Determine the [x, y] coordinate at the center of the cell enclosing the given text.  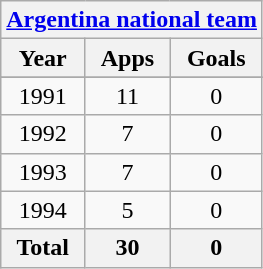
Year [43, 58]
Goals [216, 58]
Argentina national team [132, 20]
30 [128, 248]
1991 [43, 96]
1993 [43, 172]
1994 [43, 210]
Apps [128, 58]
5 [128, 210]
11 [128, 96]
Total [43, 248]
1992 [43, 134]
